Identify which cell holds the provided text, then report its (x, y) central coordinate. 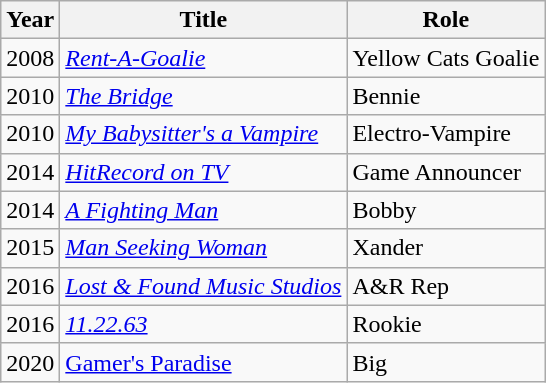
Lost & Found Music Studios (204, 286)
11.22.63 (204, 324)
Yellow Cats Goalie (446, 58)
The Bridge (204, 96)
Electro-Vampire (446, 134)
Bennie (446, 96)
2008 (30, 58)
Gamer's Paradise (204, 362)
Game Announcer (446, 172)
A&R Rep (446, 286)
Xander (446, 248)
Man Seeking Woman (204, 248)
Rookie (446, 324)
2020 (30, 362)
Title (204, 20)
My Babysitter's a Vampire (204, 134)
2015 (30, 248)
HitRecord on TV (204, 172)
Big (446, 362)
Year (30, 20)
A Fighting Man (204, 210)
Role (446, 20)
Bobby (446, 210)
Rent-A-Goalie (204, 58)
